Extract the [x, y] coordinate from the center of the cell holding the provided text.  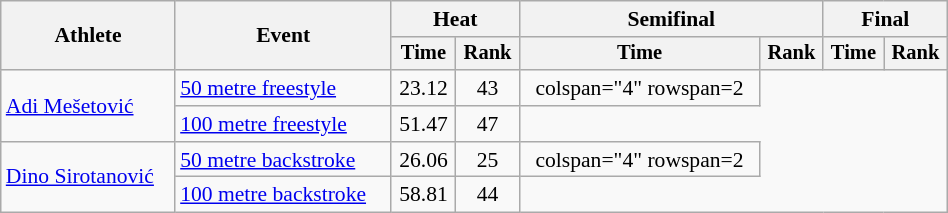
44 [488, 195]
Athlete [88, 36]
Semifinal [671, 19]
Event [283, 36]
51.47 [424, 124]
Dino Sirotanović [88, 178]
43 [488, 88]
50 metre freestyle [283, 88]
50 metre backstroke [283, 160]
Final [885, 19]
100 metre freestyle [283, 124]
58.81 [424, 195]
26.06 [424, 160]
25 [488, 160]
23.12 [424, 88]
47 [488, 124]
Heat [455, 19]
Adi Mešetović [88, 106]
100 metre backstroke [283, 195]
